Return (x, y) of the center of cell containing provided text 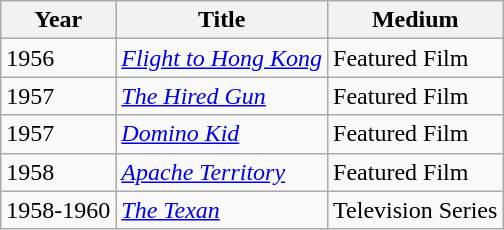
1956 (58, 58)
1958-1960 (58, 210)
1958 (58, 172)
Domino Kid (222, 134)
Flight to Hong Kong (222, 58)
Apache Territory (222, 172)
Title (222, 20)
The Texan (222, 210)
Medium (416, 20)
Television Series (416, 210)
The Hired Gun (222, 96)
Year (58, 20)
